Output the [x, y] coordinate of the center of the cell containing the given text.  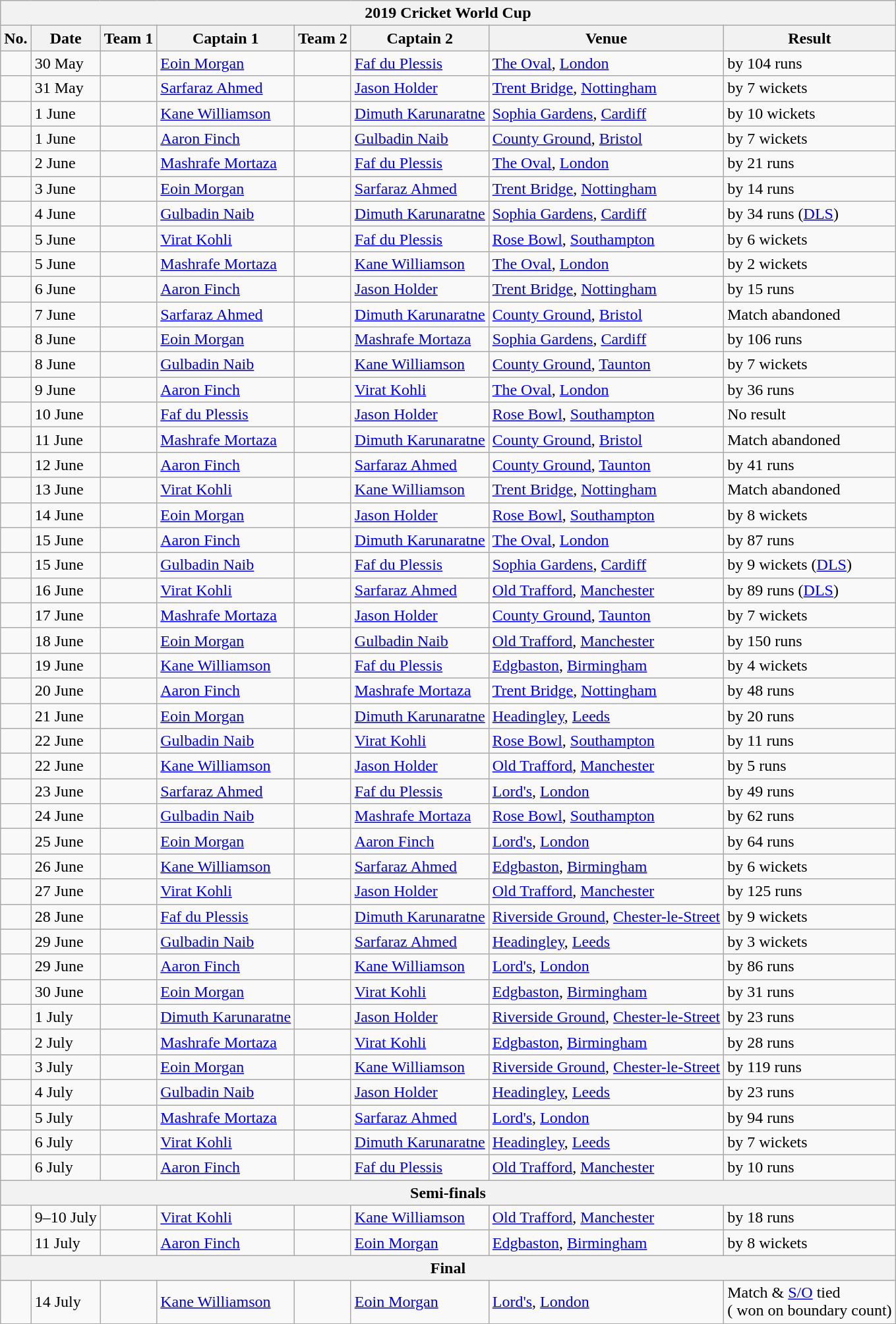
10 June [66, 415]
by 18 runs [810, 1218]
by 89 runs (DLS) [810, 590]
14 June [66, 515]
3 July [66, 1067]
1 July [66, 1017]
24 June [66, 816]
25 June [66, 841]
by 9 wickets [810, 917]
Team 1 [129, 38]
Team 2 [323, 38]
2019 Cricket World Cup [448, 13]
21 June [66, 715]
17 June [66, 615]
by 87 runs [810, 540]
30 June [66, 992]
2 July [66, 1042]
by 5 runs [810, 766]
by 20 runs [810, 715]
by 48 runs [810, 690]
by 34 runs (DLS) [810, 214]
by 4 wickets [810, 665]
18 June [66, 640]
20 June [66, 690]
by 119 runs [810, 1067]
28 June [66, 917]
31 May [66, 88]
19 June [66, 665]
No. [16, 38]
by 9 wickets (DLS) [810, 565]
16 June [66, 590]
by 11 runs [810, 741]
by 64 runs [810, 841]
Result [810, 38]
26 June [66, 866]
9–10 July [66, 1218]
by 106 runs [810, 340]
Semi-finals [448, 1193]
14 July [66, 1302]
by 36 runs [810, 390]
by 31 runs [810, 992]
Venue [606, 38]
No result [810, 415]
4 July [66, 1092]
by 104 runs [810, 63]
by 94 runs [810, 1118]
by 21 runs [810, 164]
by 3 wickets [810, 942]
Captain 2 [419, 38]
Final [448, 1268]
by 49 runs [810, 791]
4 June [66, 214]
2 June [66, 164]
Date [66, 38]
by 10 wickets [810, 113]
12 June [66, 465]
by 150 runs [810, 640]
by 14 runs [810, 189]
by 28 runs [810, 1042]
5 July [66, 1118]
9 June [66, 390]
by 41 runs [810, 465]
by 10 runs [810, 1168]
11 July [66, 1243]
23 June [66, 791]
by 62 runs [810, 816]
11 June [66, 440]
by 125 runs [810, 891]
27 June [66, 891]
by 15 runs [810, 289]
6 June [66, 289]
by 2 wickets [810, 264]
Captain 1 [225, 38]
30 May [66, 63]
by 86 runs [810, 967]
7 June [66, 315]
13 June [66, 490]
3 June [66, 189]
Match & S/O tied( won on boundary count) [810, 1302]
